Pinpoint the cell where the given text exists, returning its [X, Y] midpoint coordinate. 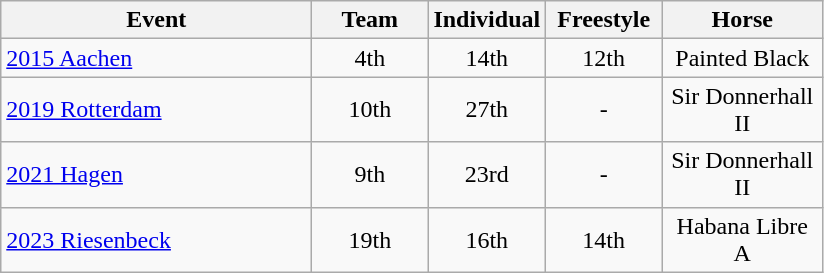
16th [487, 240]
Team [370, 20]
Individual [487, 20]
12th [604, 58]
27th [487, 110]
23rd [487, 174]
Painted Black [742, 58]
2023 Riesenbeck [156, 240]
Event [156, 20]
4th [370, 58]
10th [370, 110]
2019 Rotterdam [156, 110]
Horse [742, 20]
2021 Hagen [156, 174]
Freestyle [604, 20]
9th [370, 174]
Habana Libre A [742, 240]
2015 Aachen [156, 58]
19th [370, 240]
